For the text-containing cell, return its midpoint in [X, Y] coordinate format. 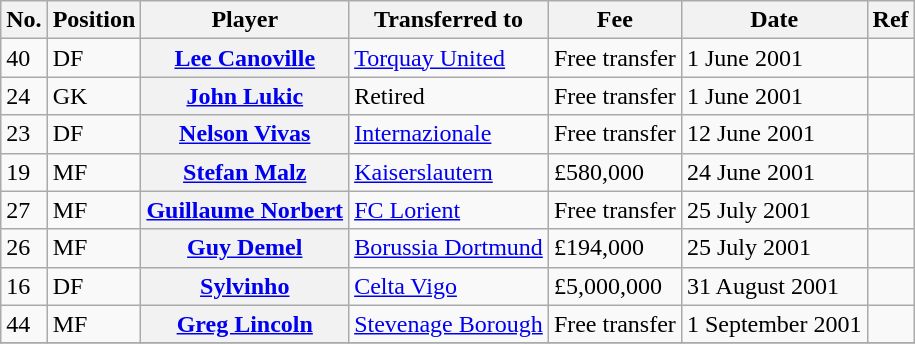
27 [24, 210]
Greg Lincoln [245, 324]
Player [245, 20]
24 June 2001 [774, 172]
1 September 2001 [774, 324]
Retired [449, 96]
40 [24, 58]
GK [94, 96]
Torquay United [449, 58]
26 [24, 248]
24 [24, 96]
Sylvinho [245, 286]
Transferred to [449, 20]
Position [94, 20]
Guillaume Norbert [245, 210]
£5,000,000 [614, 286]
No. [24, 20]
£580,000 [614, 172]
Guy Demel [245, 248]
12 June 2001 [774, 134]
16 [24, 286]
Ref [890, 20]
19 [24, 172]
Kaiserslautern [449, 172]
Stevenage Borough [449, 324]
44 [24, 324]
John Lukic [245, 96]
Date [774, 20]
23 [24, 134]
FC Lorient [449, 210]
Nelson Vivas [245, 134]
Internazionale [449, 134]
Fee [614, 20]
Celta Vigo [449, 286]
31 August 2001 [774, 286]
Stefan Malz [245, 172]
Lee Canoville [245, 58]
£194,000 [614, 248]
Borussia Dortmund [449, 248]
